Pinpoint the cell where the given text exists, returning its (x, y) midpoint coordinate. 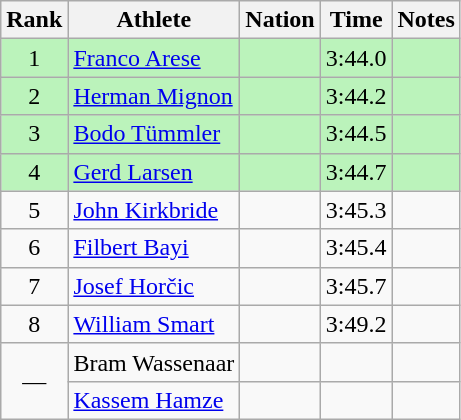
Bodo Tümmler (154, 134)
5 (34, 210)
3:45.4 (356, 248)
8 (34, 324)
John Kirkbride (154, 210)
Franco Arese (154, 58)
3:44.0 (356, 58)
4 (34, 172)
3:44.5 (356, 134)
3:44.7 (356, 172)
7 (34, 286)
3 (34, 134)
6 (34, 248)
3:45.3 (356, 210)
Bram Wassenaar (154, 362)
3:45.7 (356, 286)
Notes (426, 20)
Gerd Larsen (154, 172)
Rank (34, 20)
Kassem Hamze (154, 400)
Filbert Bayi (154, 248)
1 (34, 58)
2 (34, 96)
Time (356, 20)
Nation (280, 20)
— (34, 381)
3:49.2 (356, 324)
3:44.2 (356, 96)
William Smart (154, 324)
Josef Horčic (154, 286)
Athlete (154, 20)
Herman Mignon (154, 96)
